Locate the cell with the specified text and output its [X, Y] center coordinate. 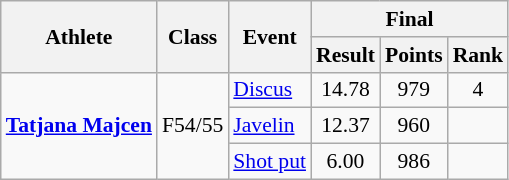
F54/55 [192, 126]
4 [478, 90]
Points [414, 55]
Discus [270, 90]
6.00 [346, 162]
960 [414, 126]
986 [414, 162]
Class [192, 36]
14.78 [346, 90]
Event [270, 36]
Rank [478, 55]
Athlete [79, 36]
Shot put [270, 162]
Javelin [270, 126]
Result [346, 55]
Final [410, 19]
12.37 [346, 126]
Tatjana Majcen [79, 126]
979 [414, 90]
